Extract the (x, y) coordinate from the center of the cell holding the provided text.  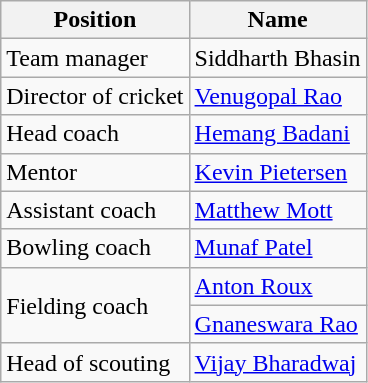
Siddharth Bhasin (278, 58)
Bowling coach (95, 248)
Head of scouting (95, 362)
Matthew Mott (278, 210)
Director of cricket (95, 96)
Name (278, 20)
Kevin Pietersen (278, 172)
Vijay Bharadwaj (278, 362)
Anton Roux (278, 286)
Team manager (95, 58)
Gnaneswara Rao (278, 324)
Head coach (95, 134)
Venugopal Rao (278, 96)
Assistant coach (95, 210)
Mentor (95, 172)
Munaf Patel (278, 248)
Fielding coach (95, 305)
Position (95, 20)
Hemang Badani (278, 134)
